Find where the given text appears and provide that cell's center as (x, y) coordinate. 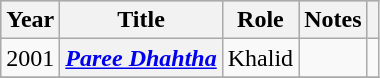
Notes (333, 20)
Khalid (260, 58)
Year (30, 20)
Paree Dhahtha (141, 58)
2001 (30, 58)
Role (260, 20)
Title (141, 20)
